Search for the cell housing the specified text and yield its [x, y] center coordinate. 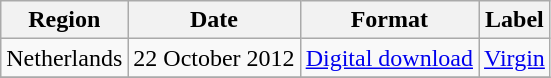
Label [515, 20]
Date [214, 20]
Region [64, 20]
Digital download [389, 58]
Virgin [515, 58]
Format [389, 20]
22 October 2012 [214, 58]
Netherlands [64, 58]
